Scan for the cell matching the given text and deliver its (x, y) coordinate at center. 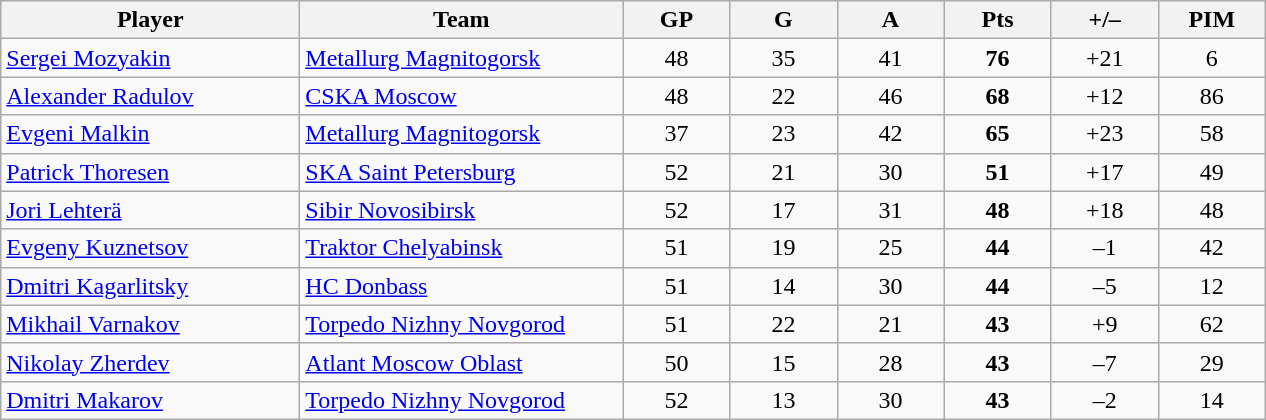
6 (1212, 58)
62 (1212, 324)
Jori Lehterä (150, 210)
+12 (1104, 96)
–1 (1104, 248)
+21 (1104, 58)
Dmitri Kagarlitsky (150, 286)
Nikolay Zherdev (150, 362)
35 (784, 58)
17 (784, 210)
–2 (1104, 400)
46 (890, 96)
Sergei Mozyakin (150, 58)
Evgeny Kuznetsov (150, 248)
–7 (1104, 362)
Pts (998, 20)
Team (462, 20)
HC Donbass (462, 286)
86 (1212, 96)
58 (1212, 134)
23 (784, 134)
37 (676, 134)
Evgeni Malkin (150, 134)
65 (998, 134)
GP (676, 20)
+23 (1104, 134)
31 (890, 210)
Alexander Radulov (150, 96)
Sibir Novosibirsk (462, 210)
15 (784, 362)
Patrick Thoresen (150, 172)
+9 (1104, 324)
+/– (1104, 20)
76 (998, 58)
25 (890, 248)
41 (890, 58)
CSKA Moscow (462, 96)
+18 (1104, 210)
Dmitri Makarov (150, 400)
SKA Saint Petersburg (462, 172)
Mikhail Varnakov (150, 324)
28 (890, 362)
–5 (1104, 286)
12 (1212, 286)
Player (150, 20)
+17 (1104, 172)
A (890, 20)
29 (1212, 362)
Traktor Chelyabinsk (462, 248)
PIM (1212, 20)
68 (998, 96)
19 (784, 248)
G (784, 20)
Atlant Moscow Oblast (462, 362)
13 (784, 400)
50 (676, 362)
49 (1212, 172)
